Pinpoint the cell where the given text exists, returning its (X, Y) midpoint coordinate. 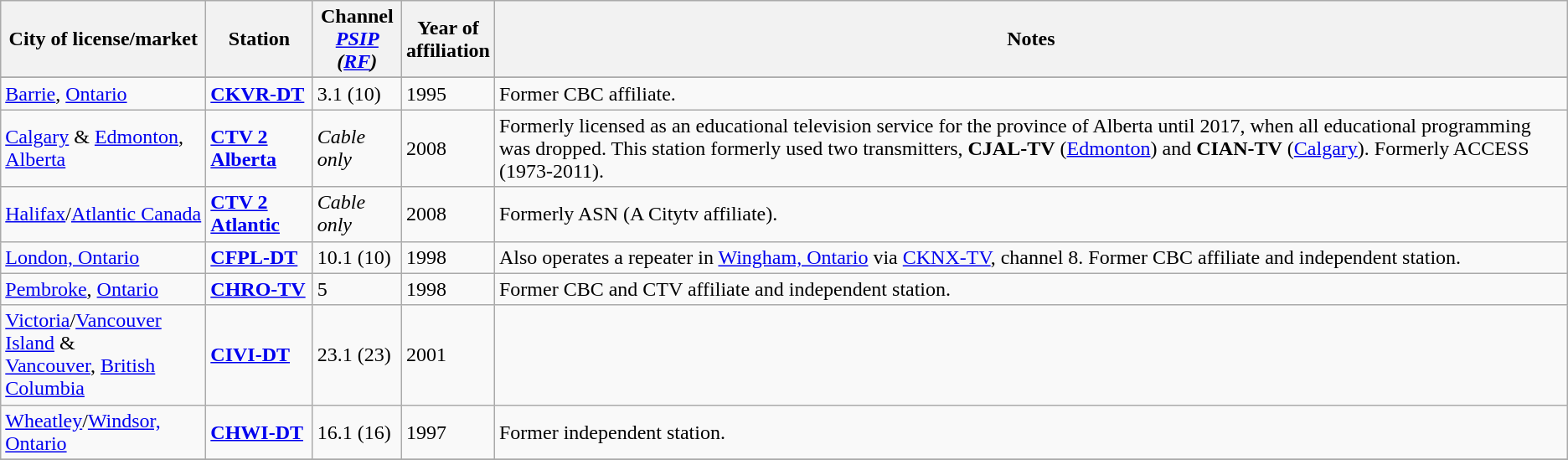
Halifax/Atlantic Canada (104, 214)
Victoria/Vancouver Island &Vancouver, British Columbia (104, 355)
Former CBC and CTV affiliate and independent station. (1030, 289)
3.1 (10) (357, 94)
CHRO-TV (260, 289)
Year ofaffiliation (447, 39)
CIVI-DT (260, 355)
23.1 (23) (357, 355)
London, Ontario (104, 257)
Pembroke, Ontario (104, 289)
2001 (447, 355)
16.1 (16) (357, 432)
Wheatley/Windsor, Ontario (104, 432)
Former independent station. (1030, 432)
Station (260, 39)
CTV 2 Atlantic (260, 214)
Formerly ASN (A Citytv affiliate). (1030, 214)
10.1 (10) (357, 257)
Former CBC affiliate. (1030, 94)
CKVR-DT (260, 94)
5 (357, 289)
1997 (447, 432)
Also operates a repeater in Wingham, Ontario via CKNX-TV, channel 8. Former CBC affiliate and independent station. (1030, 257)
CHWI-DT (260, 432)
CFPL-DT (260, 257)
1995 (447, 94)
ChannelPSIP (RF) (357, 39)
CTV 2 Alberta (260, 148)
Calgary & Edmonton, Alberta (104, 148)
Barrie, Ontario (104, 94)
City of license/market (104, 39)
Notes (1030, 39)
